Extract the [X, Y] coordinate from the center of the cell holding the provided text.  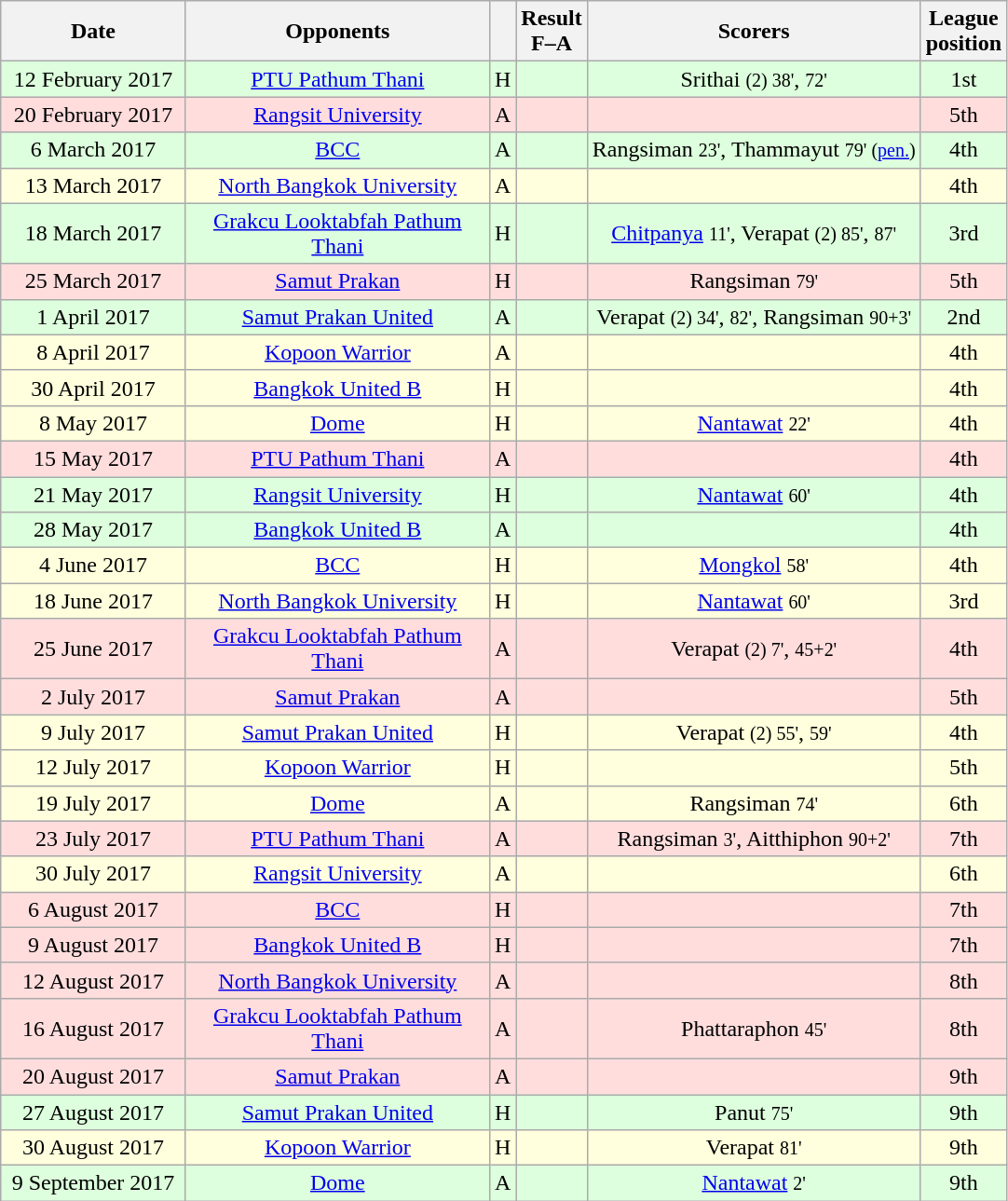
15 May 2017 [93, 458]
Date [93, 32]
21 May 2017 [93, 495]
Nantawat 22' [754, 423]
23 July 2017 [93, 839]
Rangsiman 79' [754, 281]
1st [963, 79]
13 March 2017 [93, 185]
Rangsiman 3', Aitthiphon 90+2' [754, 839]
6 March 2017 [93, 150]
4 June 2017 [93, 566]
8 May 2017 [93, 423]
Verapat 81' [754, 1148]
1 April 2017 [93, 317]
16 August 2017 [93, 1029]
9 July 2017 [93, 732]
Mongkol 58' [754, 566]
2nd [963, 317]
30 August 2017 [93, 1148]
30 July 2017 [93, 874]
27 August 2017 [93, 1112]
2 July 2017 [93, 697]
Verapat (2) 34', 82', Rangsiman 90+3' [754, 317]
25 June 2017 [93, 648]
Opponents [337, 32]
20 August 2017 [93, 1076]
Leagueposition [963, 32]
28 May 2017 [93, 530]
30 April 2017 [93, 388]
Rangsiman 23', Thammayut 79' (pen.) [754, 150]
12 July 2017 [93, 768]
Scorers [754, 32]
12 August 2017 [93, 980]
Srithai (2) 38', 72' [754, 79]
9 August 2017 [93, 945]
25 March 2017 [93, 281]
Chitpanya 11', Verapat (2) 85', 87' [754, 233]
8 April 2017 [93, 352]
Panut 75' [754, 1112]
18 March 2017 [93, 233]
Verapat (2) 55', 59' [754, 732]
Phattaraphon 45' [754, 1029]
9 September 2017 [93, 1183]
20 February 2017 [93, 115]
Nantawat 2' [754, 1183]
18 June 2017 [93, 601]
19 July 2017 [93, 803]
ResultF–A [552, 32]
6 August 2017 [93, 909]
Verapat (2) 7', 45+2' [754, 648]
Rangsiman 74' [754, 803]
12 February 2017 [93, 79]
